Determine the [x, y] coordinate at the center of the cell enclosing the given text.  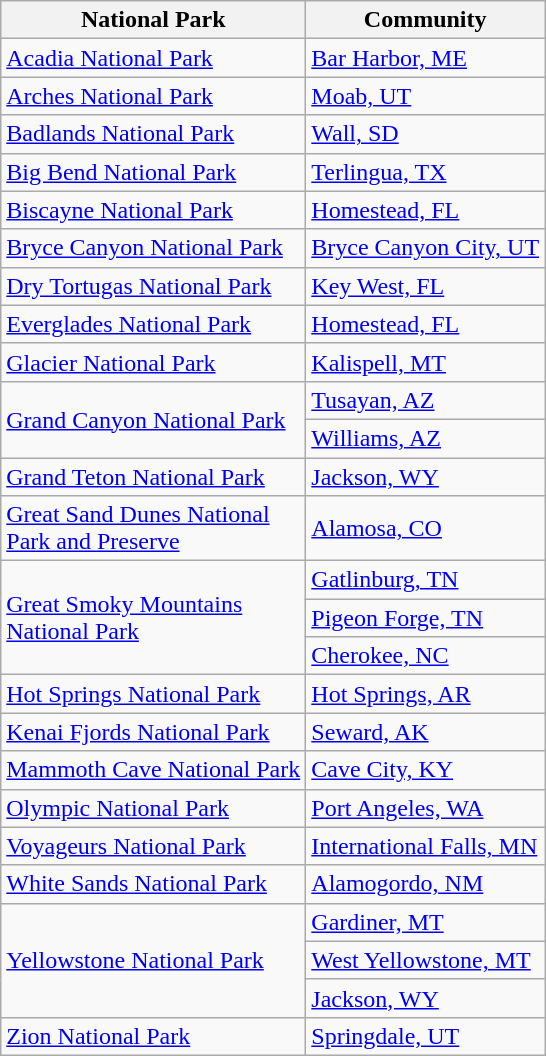
Great Sand Dunes NationalPark and Preserve [154, 528]
Everglades National Park [154, 324]
Badlands National Park [154, 134]
Arches National Park [154, 96]
Community [426, 20]
West Yellowstone, MT [426, 960]
Acadia National Park [154, 58]
Alamosa, CO [426, 528]
Cherokee, NC [426, 656]
Seward, AK [426, 732]
Mammoth Cave National Park [154, 770]
Gatlinburg, TN [426, 580]
Glacier National Park [154, 362]
Zion National Park [154, 1036]
Tusayan, AZ [426, 400]
Grand Canyon National Park [154, 419]
Grand Teton National Park [154, 477]
Voyageurs National Park [154, 846]
Hot Springs, AR [426, 694]
Bryce Canyon City, UT [426, 248]
International Falls, MN [426, 846]
Port Angeles, WA [426, 808]
Moab, UT [426, 96]
Pigeon Forge, TN [426, 618]
Great Smoky MountainsNational Park [154, 618]
National Park [154, 20]
Bar Harbor, ME [426, 58]
Kalispell, MT [426, 362]
Yellowstone National Park [154, 960]
Bryce Canyon National Park [154, 248]
Terlingua, TX [426, 172]
Key West, FL [426, 286]
Wall, SD [426, 134]
Kenai Fjords National Park [154, 732]
Big Bend National Park [154, 172]
Biscayne National Park [154, 210]
Dry Tortugas National Park [154, 286]
Alamogordo, NM [426, 884]
White Sands National Park [154, 884]
Cave City, KY [426, 770]
Springdale, UT [426, 1036]
Gardiner, MT [426, 922]
Williams, AZ [426, 438]
Hot Springs National Park [154, 694]
Olympic National Park [154, 808]
